Return (x, y) of the center of cell containing provided text 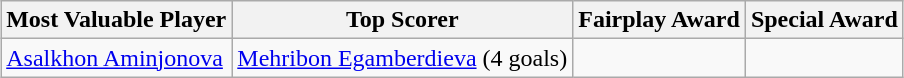
Fairplay Award (660, 20)
Top Scorer (402, 20)
Special Award (824, 20)
Most Valuable Player (116, 20)
Mehribon Egamberdieva (4 goals) (402, 58)
Asalkhon Aminjonova (116, 58)
